Search for the cell housing the specified text and yield its (X, Y) center coordinate. 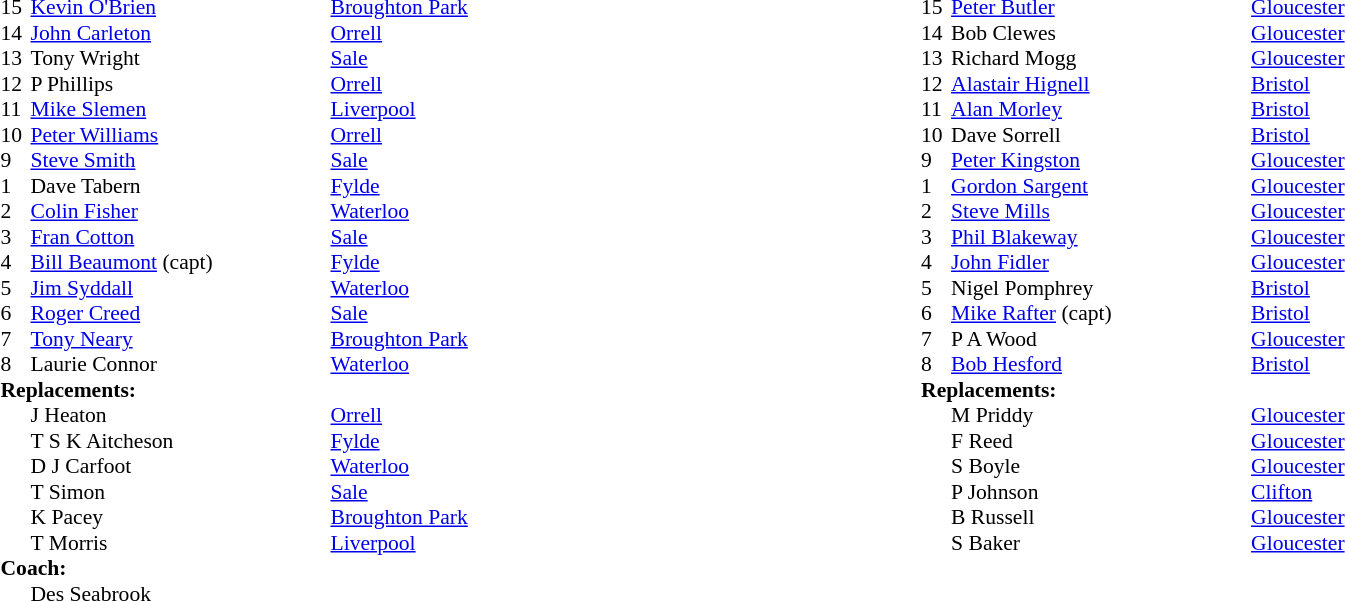
T Morris (180, 543)
T Simon (180, 492)
P Phillips (180, 84)
J Heaton (180, 415)
M Priddy (1101, 415)
D J Carfoot (180, 467)
T S K Aitcheson (180, 441)
Tony Neary (180, 339)
Clifton (1298, 492)
S Baker (1101, 543)
Fran Cotton (180, 237)
P Johnson (1101, 492)
John Carleton (180, 33)
Richard Mogg (1101, 59)
Coach: (234, 569)
F Reed (1101, 441)
Steve Smith (180, 161)
Dave Tabern (180, 186)
Mike Rafter (capt) (1101, 313)
Phil Blakeway (1101, 237)
Laurie Connor (180, 365)
Colin Fisher (180, 211)
John Fidler (1101, 263)
Dave Sorrell (1101, 135)
Nigel Pomphrey (1101, 288)
B Russell (1101, 517)
P A Wood (1101, 339)
Alan Morley (1101, 109)
Alastair Hignell (1101, 84)
Roger Creed (180, 313)
K Pacey (180, 517)
Peter Williams (180, 135)
Gordon Sargent (1101, 186)
Tony Wright (180, 59)
Peter Kingston (1101, 161)
Steve Mills (1101, 211)
Bob Clewes (1101, 33)
S Boyle (1101, 467)
Bill Beaumont (capt) (180, 263)
Jim Syddall (180, 288)
Bob Hesford (1101, 365)
Mike Slemen (180, 109)
